Determine the (x, y) coordinate at the center of the cell enclosing the given text.  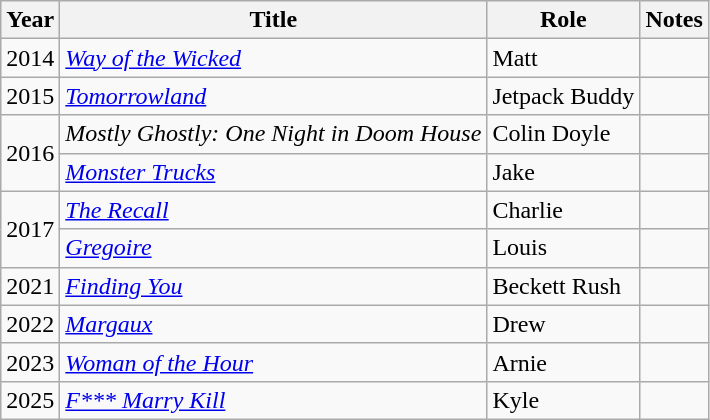
Colin Doyle (564, 134)
Tomorrowland (274, 96)
Louis (564, 248)
Role (564, 20)
Jake (564, 172)
The Recall (274, 210)
2025 (30, 400)
Year (30, 20)
Title (274, 20)
Arnie (564, 362)
Gregoire (274, 248)
Margaux (274, 324)
2014 (30, 58)
Monster Trucks (274, 172)
Mostly Ghostly: One Night in Doom House (274, 134)
Kyle (564, 400)
Way of the Wicked (274, 58)
2022 (30, 324)
Jetpack Buddy (564, 96)
Drew (564, 324)
Notes (674, 20)
2017 (30, 229)
Beckett Rush (564, 286)
2021 (30, 286)
Matt (564, 58)
2015 (30, 96)
F*** Marry Kill (274, 400)
Charlie (564, 210)
Finding You (274, 286)
Woman of the Hour (274, 362)
2016 (30, 153)
2023 (30, 362)
